Scan for the cell matching the given text and deliver its [X, Y] coordinate at center. 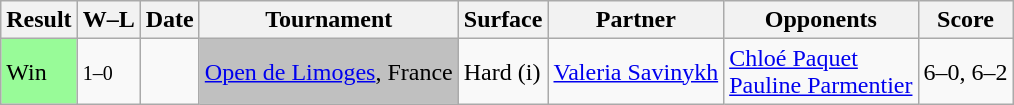
Result [39, 20]
Date [170, 20]
1–0 [108, 72]
Win [39, 72]
Open de Limoges, France [328, 72]
W–L [108, 20]
Valeria Savinykh [636, 72]
6–0, 6–2 [966, 72]
Chloé Paquet Pauline Parmentier [821, 72]
Opponents [821, 20]
Hard (i) [503, 72]
Tournament [328, 20]
Partner [636, 20]
Surface [503, 20]
Score [966, 20]
